Return the [X, Y] coordinate for the center point of the cell that contains the specified text.  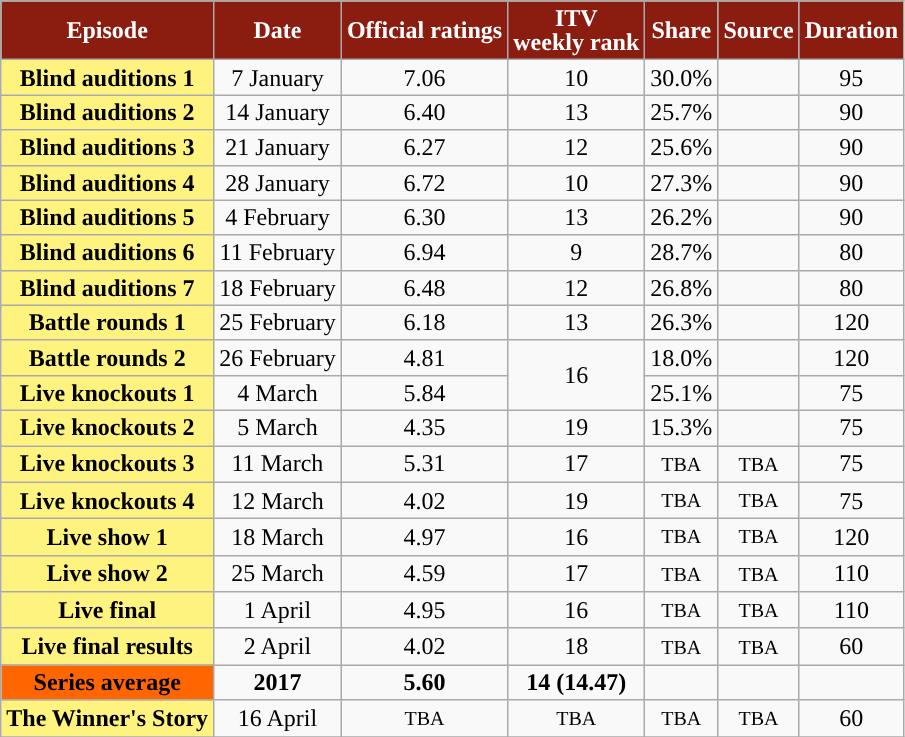
4 March [278, 392]
14 January [278, 112]
28.7% [682, 252]
95 [851, 78]
6.27 [424, 148]
Blind auditions 3 [108, 148]
Duration [851, 30]
7 January [278, 78]
26.8% [682, 288]
Source [758, 30]
Live show 1 [108, 538]
4.95 [424, 610]
6.18 [424, 322]
Blind auditions 6 [108, 252]
12 March [278, 500]
18.0% [682, 358]
25.1% [682, 392]
4.81 [424, 358]
ITVweekly rank [576, 30]
Blind auditions 1 [108, 78]
6.48 [424, 288]
Live knockouts 3 [108, 464]
Blind auditions 5 [108, 218]
Live show 2 [108, 574]
26 February [278, 358]
Live final results [108, 646]
6.94 [424, 252]
2 April [278, 646]
25.7% [682, 112]
The Winner's Story [108, 718]
6.72 [424, 182]
Battle rounds 1 [108, 322]
21 January [278, 148]
Blind auditions 2 [108, 112]
11 March [278, 464]
5.84 [424, 392]
Live knockouts 4 [108, 500]
Blind auditions 7 [108, 288]
9 [576, 252]
Share [682, 30]
25 March [278, 574]
28 January [278, 182]
5 March [278, 428]
30.0% [682, 78]
Live knockouts 2 [108, 428]
26.3% [682, 322]
2017 [278, 682]
Live final [108, 610]
27.3% [682, 182]
7.06 [424, 78]
5.31 [424, 464]
18 February [278, 288]
18 [576, 646]
Battle rounds 2 [108, 358]
1 April [278, 610]
4 February [278, 218]
14 (14.47) [576, 682]
5.60 [424, 682]
Episode [108, 30]
Series average [108, 682]
18 March [278, 538]
25.6% [682, 148]
15.3% [682, 428]
Official ratings [424, 30]
6.40 [424, 112]
4.59 [424, 574]
4.97 [424, 538]
11 February [278, 252]
16 April [278, 718]
4.35 [424, 428]
6.30 [424, 218]
Live knockouts 1 [108, 392]
25 February [278, 322]
Blind auditions 4 [108, 182]
26.2% [682, 218]
Date [278, 30]
